Search for the cell housing the specified text and yield its (x, y) center coordinate. 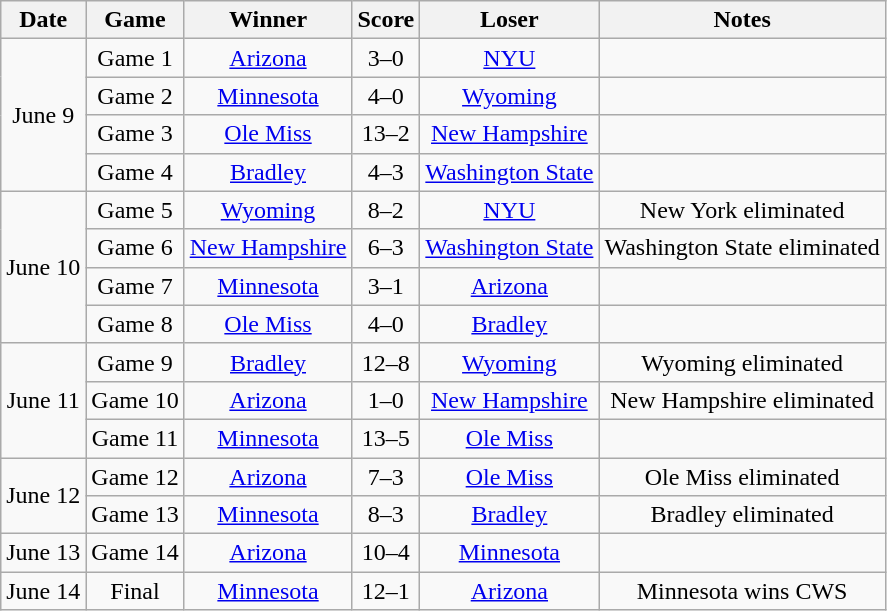
New Hampshire eliminated (742, 400)
1–0 (386, 400)
12–1 (386, 591)
Date (44, 20)
Game 6 (135, 248)
3–0 (386, 58)
Game 11 (135, 438)
Minnesota wins CWS (742, 591)
13–2 (386, 134)
June 12 (44, 496)
13–5 (386, 438)
June 13 (44, 553)
June 14 (44, 591)
Game 10 (135, 400)
12–8 (386, 362)
Winner (268, 20)
Notes (742, 20)
June 11 (44, 400)
8–2 (386, 210)
Washington State eliminated (742, 248)
Score (386, 20)
Game 7 (135, 286)
4–3 (386, 172)
Game 3 (135, 134)
Game 9 (135, 362)
Game 12 (135, 477)
10–4 (386, 553)
Bradley eliminated (742, 515)
Game 4 (135, 172)
Game 8 (135, 324)
Game 13 (135, 515)
June 10 (44, 267)
6–3 (386, 248)
New York eliminated (742, 210)
Game 2 (135, 96)
Loser (510, 20)
3–1 (386, 286)
June 9 (44, 115)
Game 14 (135, 553)
8–3 (386, 515)
Wyoming eliminated (742, 362)
7–3 (386, 477)
Game 1 (135, 58)
Game 5 (135, 210)
Game (135, 20)
Final (135, 591)
Ole Miss eliminated (742, 477)
